From the cell containing the given text, extract its center point as [x, y] coordinate. 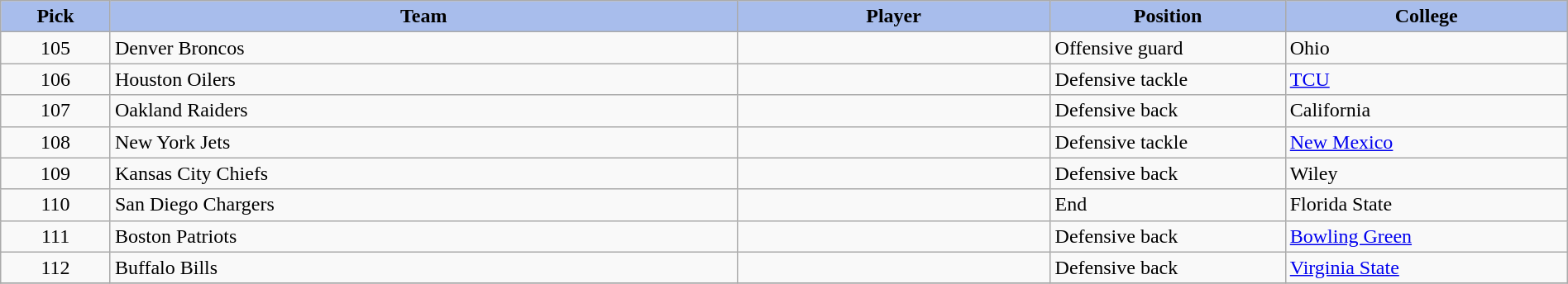
Ohio [1426, 48]
Houston Oilers [423, 79]
TCU [1426, 79]
Position [1168, 17]
San Diego Chargers [423, 205]
Boston Patriots [423, 236]
Kansas City Chiefs [423, 173]
Pick [56, 17]
106 [56, 79]
Oakland Raiders [423, 111]
107 [56, 111]
New Mexico [1426, 142]
112 [56, 267]
108 [56, 142]
End [1168, 205]
Buffalo Bills [423, 267]
111 [56, 236]
109 [56, 173]
Team [423, 17]
Florida State [1426, 205]
College [1426, 17]
Wiley [1426, 173]
California [1426, 111]
Offensive guard [1168, 48]
Denver Broncos [423, 48]
110 [56, 205]
New York Jets [423, 142]
Virginia State [1426, 267]
Player [893, 17]
105 [56, 48]
Bowling Green [1426, 236]
